From the cell containing the given text, extract its center point as [X, Y] coordinate. 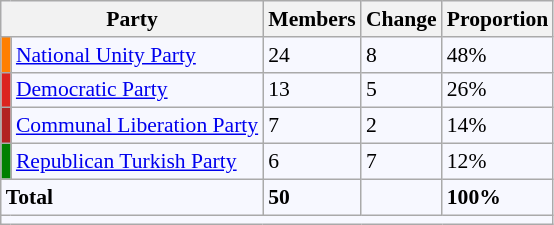
Party [132, 19]
12% [498, 162]
Total [132, 197]
National Unity Party [137, 55]
Republican Turkish Party [137, 162]
14% [498, 126]
Communal Liberation Party [137, 126]
Change [402, 19]
6 [312, 162]
13 [312, 90]
50 [312, 197]
2 [402, 126]
Democratic Party [137, 90]
100% [498, 197]
5 [402, 90]
8 [402, 55]
26% [498, 90]
Proportion [498, 19]
48% [498, 55]
Members [312, 19]
24 [312, 55]
